Detect which cell encompasses the target text, then output its (X, Y) center coordinate. 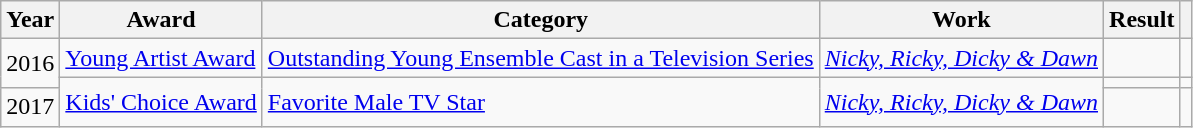
Result (1142, 20)
Award (161, 20)
Category (540, 20)
Outstanding Young Ensemble Cast in a Television Series (540, 58)
2017 (30, 107)
Young Artist Award (161, 58)
Favorite Male TV Star (540, 102)
Work (961, 20)
2016 (30, 64)
Year (30, 20)
Kids' Choice Award (161, 102)
